Determine the [X, Y] coordinate at the center of the cell enclosing the given text.  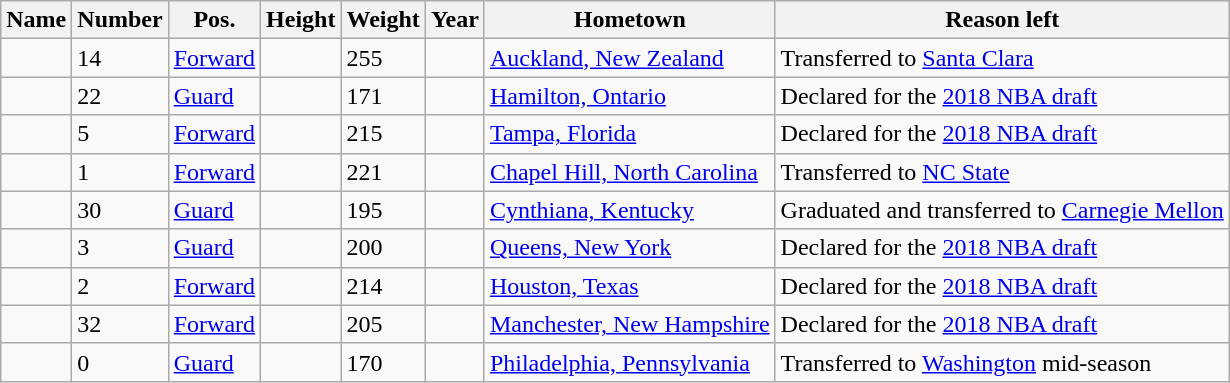
Houston, Texas [630, 286]
0 [120, 362]
2 [120, 286]
170 [383, 362]
Year [454, 20]
Transferred to Santa Clara [1002, 58]
214 [383, 286]
215 [383, 134]
Height [301, 20]
Reason left [1002, 20]
255 [383, 58]
Name [36, 20]
Philadelphia, Pennsylvania [630, 362]
Transferred to Washington mid-season [1002, 362]
22 [120, 96]
32 [120, 324]
Transferred to NC State [1002, 172]
3 [120, 248]
14 [120, 58]
Weight [383, 20]
171 [383, 96]
Hamilton, Ontario [630, 96]
Graduated and transferred to Carnegie Mellon [1002, 210]
Cynthiana, Kentucky [630, 210]
Chapel Hill, North Carolina [630, 172]
Queens, New York [630, 248]
Auckland, New Zealand [630, 58]
200 [383, 248]
30 [120, 210]
Manchester, New Hampshire [630, 324]
Pos. [214, 20]
5 [120, 134]
221 [383, 172]
1 [120, 172]
Number [120, 20]
Hometown [630, 20]
195 [383, 210]
Tampa, Florida [630, 134]
205 [383, 324]
